Extract the (x, y) coordinate from the center of the cell holding the provided text.  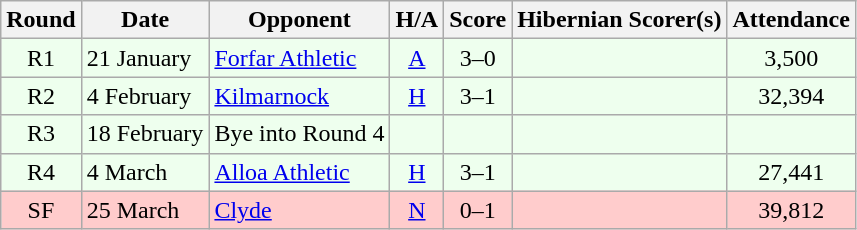
Attendance (791, 20)
Alloa Athletic (300, 172)
32,394 (791, 96)
R2 (41, 96)
Opponent (300, 20)
A (417, 58)
0–1 (478, 210)
H/A (417, 20)
Score (478, 20)
3,500 (791, 58)
N (417, 210)
Hibernian Scorer(s) (620, 20)
SF (41, 210)
R4 (41, 172)
27,441 (791, 172)
18 February (145, 134)
Forfar Athletic (300, 58)
4 February (145, 96)
25 March (145, 210)
Kilmarnock (300, 96)
R1 (41, 58)
4 March (145, 172)
3–0 (478, 58)
Clyde (300, 210)
Date (145, 20)
R3 (41, 134)
21 January (145, 58)
Bye into Round 4 (300, 134)
39,812 (791, 210)
Round (41, 20)
